For the text-containing cell, return its midpoint in (x, y) coordinate format. 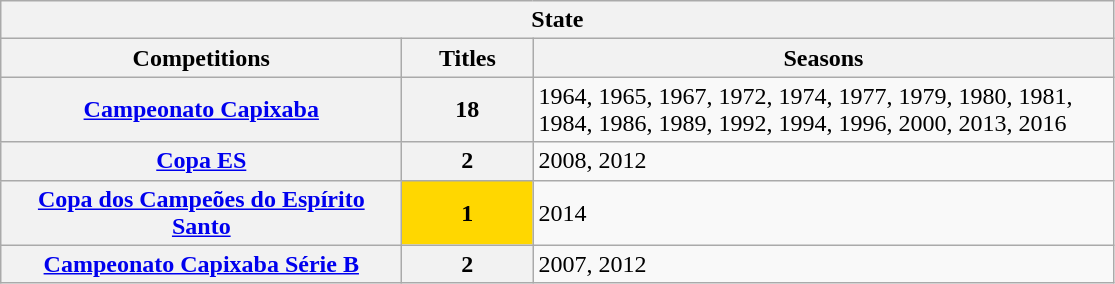
Campeonato Capixaba (202, 110)
2007, 2012 (824, 264)
State (558, 20)
Seasons (824, 58)
Campeonato Capixaba Série B (202, 264)
Copa dos Campeões do Espírito Santo (202, 212)
18 (468, 110)
Competitions (202, 58)
1 (468, 212)
2008, 2012 (824, 161)
Copa ES (202, 161)
1964, 1965, 1967, 1972, 1974, 1977, 1979, 1980, 1981, 1984, 1986, 1989, 1992, 1994, 1996, 2000, 2013, 2016 (824, 110)
Titles (468, 58)
2014 (824, 212)
